Determine the (X, Y) coordinate at the center of the cell enclosing the given text.  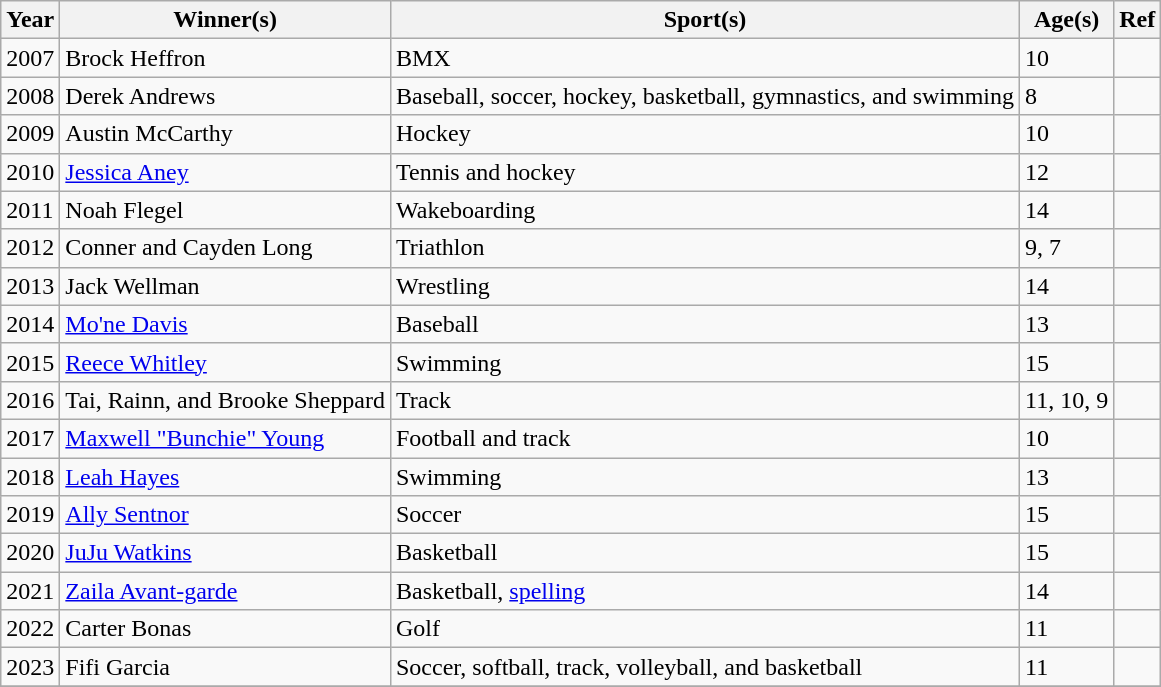
2018 (30, 477)
Soccer, softball, track, volleyball, and basketball (704, 667)
Ally Sentnor (226, 515)
BMX (704, 58)
Reece Whitley (226, 362)
Derek Andrews (226, 96)
Wrestling (704, 286)
Ref (1138, 20)
Year (30, 20)
Basketball (704, 553)
Tai, Rainn, and Brooke Sheppard (226, 400)
Austin McCarthy (226, 134)
9, 7 (1067, 248)
Baseball, soccer, hockey, basketball, gymnastics, and swimming (704, 96)
Golf (704, 629)
Sport(s) (704, 20)
Noah Flegel (226, 210)
2014 (30, 324)
Basketball, spelling (704, 591)
11, 10, 9 (1067, 400)
Triathlon (704, 248)
Leah Hayes (226, 477)
2016 (30, 400)
Jessica Aney (226, 172)
JuJu Watkins (226, 553)
Wakeboarding (704, 210)
2007 (30, 58)
2019 (30, 515)
8 (1067, 96)
2021 (30, 591)
2013 (30, 286)
Fifi Garcia (226, 667)
Zaila Avant-garde (226, 591)
Hockey (704, 134)
2022 (30, 629)
Conner and Cayden Long (226, 248)
Winner(s) (226, 20)
Mo'ne Davis (226, 324)
Baseball (704, 324)
2020 (30, 553)
2011 (30, 210)
2017 (30, 438)
Jack Wellman (226, 286)
12 (1067, 172)
2008 (30, 96)
Maxwell "Bunchie" Young (226, 438)
Tennis and hockey (704, 172)
Football and track (704, 438)
2015 (30, 362)
2023 (30, 667)
Soccer (704, 515)
2009 (30, 134)
2010 (30, 172)
Age(s) (1067, 20)
Brock Heffron (226, 58)
Carter Bonas (226, 629)
2012 (30, 248)
Track (704, 400)
